Capture the cell that displays the provided text and extract its (x, y) central coordinate. 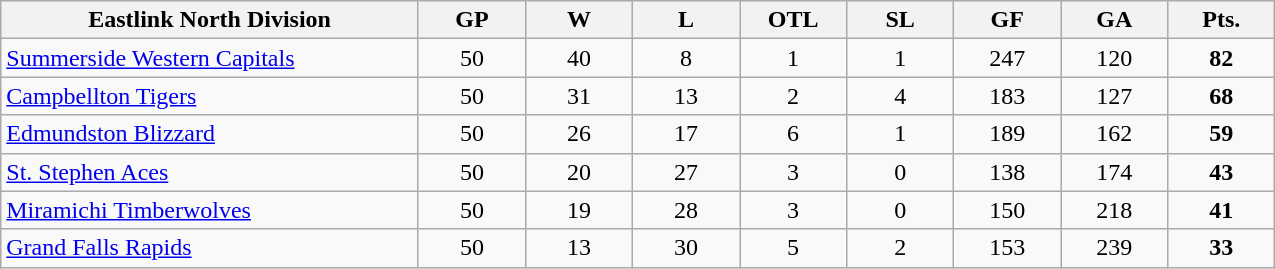
GP (472, 20)
19 (578, 210)
GA (1114, 20)
26 (578, 134)
Eastlink North Division (210, 20)
33 (1222, 248)
40 (578, 58)
41 (1222, 210)
20 (578, 172)
6 (794, 134)
30 (686, 248)
68 (1222, 96)
Miramichi Timberwolves (210, 210)
183 (1008, 96)
247 (1008, 58)
138 (1008, 172)
8 (686, 58)
L (686, 20)
OTL (794, 20)
17 (686, 134)
GF (1008, 20)
31 (578, 96)
Summerside Western Capitals (210, 58)
82 (1222, 58)
120 (1114, 58)
239 (1114, 248)
127 (1114, 96)
174 (1114, 172)
4 (900, 96)
27 (686, 172)
218 (1114, 210)
28 (686, 210)
Campbellton Tigers (210, 96)
162 (1114, 134)
St. Stephen Aces (210, 172)
Edmundston Blizzard (210, 134)
SL (900, 20)
W (578, 20)
5 (794, 248)
59 (1222, 134)
150 (1008, 210)
189 (1008, 134)
43 (1222, 172)
Pts. (1222, 20)
Grand Falls Rapids (210, 248)
153 (1008, 248)
